Return (X, Y) of the center of cell containing provided text 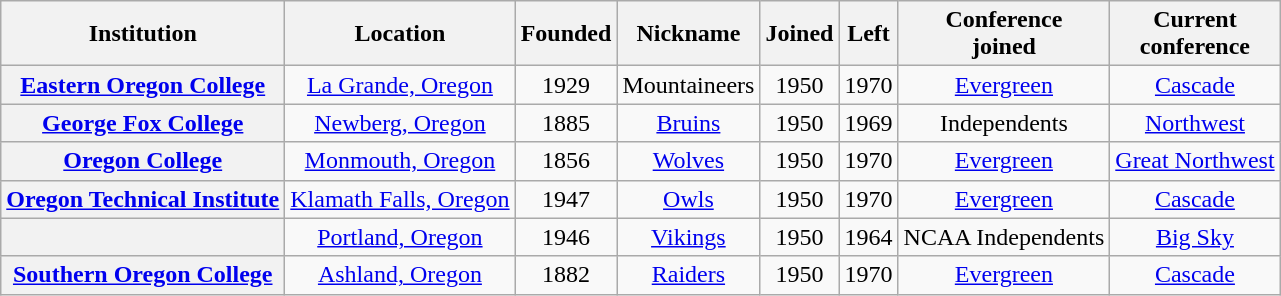
Joined (800, 34)
Raiders (688, 275)
Independents (1004, 123)
Wolves (688, 161)
Eastern Oregon College (143, 85)
Monmouth, Oregon (400, 161)
Mountaineers (688, 85)
George Fox College (143, 123)
1882 (566, 275)
Oregon College (143, 161)
Klamath Falls, Oregon (400, 199)
Location (400, 34)
Big Sky (1195, 237)
Left (868, 34)
Institution (143, 34)
Founded (566, 34)
La Grande, Oregon (400, 85)
Conferencejoined (1004, 34)
Portland, Oregon (400, 237)
Ashland, Oregon (400, 275)
1947 (566, 199)
1969 (868, 123)
Owls (688, 199)
Northwest (1195, 123)
Currentconference (1195, 34)
Oregon Technical Institute (143, 199)
Great Northwest (1195, 161)
NCAA Independents (1004, 237)
1964 (868, 237)
Nickname (688, 34)
1856 (566, 161)
Vikings (688, 237)
Newberg, Oregon (400, 123)
1885 (566, 123)
1929 (566, 85)
1946 (566, 237)
Bruins (688, 123)
Southern Oregon College (143, 275)
